Search for the cell housing the specified text and yield its (x, y) center coordinate. 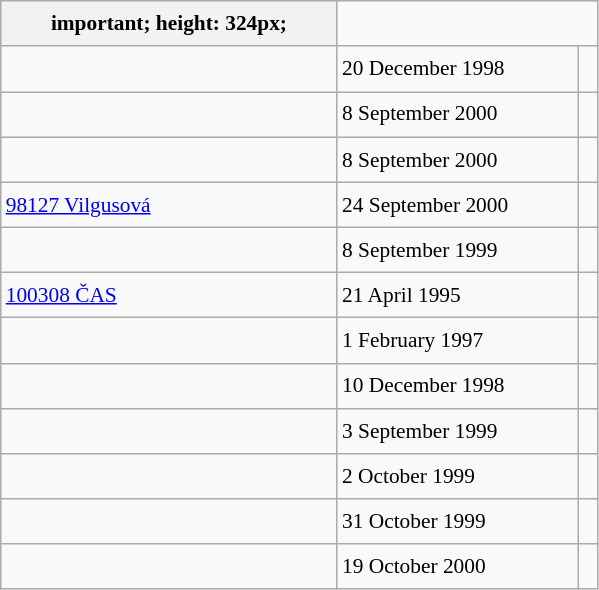
19 October 2000 (458, 566)
31 October 1999 (458, 522)
1 February 1997 (458, 340)
2 October 1999 (458, 476)
8 September 1999 (458, 250)
3 September 1999 (458, 430)
important; height: 324px; (169, 24)
20 December 1998 (458, 68)
100308 ČAS (169, 296)
98127 Vilgusová (169, 204)
21 April 1995 (458, 296)
24 September 2000 (458, 204)
10 December 1998 (458, 386)
